From the cell containing the given text, extract its center point as (x, y) coordinate. 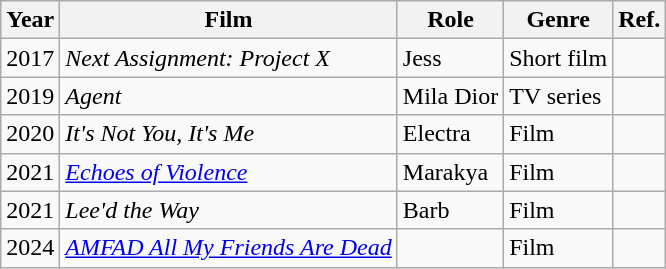
Electra (450, 134)
2019 (30, 96)
Genre (558, 20)
TV series (558, 96)
Marakya (450, 172)
2020 (30, 134)
Mila Dior (450, 96)
Lee'd the Way (228, 210)
It's Not You, It's Me (228, 134)
Role (450, 20)
Barb (450, 210)
AMFAD All My Friends Are Dead (228, 248)
Jess (450, 58)
2024 (30, 248)
Year (30, 20)
Agent (228, 96)
Ref. (640, 20)
Short film (558, 58)
Next Assignment: Project X (228, 58)
Echoes of Violence (228, 172)
2017 (30, 58)
